For the text-containing cell, return its midpoint in [x, y] coordinate format. 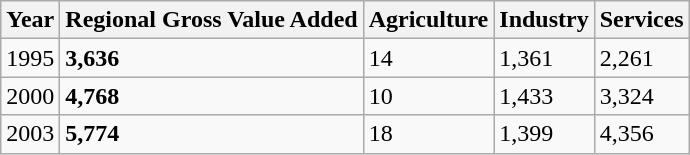
Industry [544, 20]
10 [428, 96]
3,324 [642, 96]
2003 [30, 134]
3,636 [212, 58]
2000 [30, 96]
1,399 [544, 134]
5,774 [212, 134]
2,261 [642, 58]
1995 [30, 58]
Year [30, 20]
Regional Gross Value Added [212, 20]
1,433 [544, 96]
4,768 [212, 96]
4,356 [642, 134]
1,361 [544, 58]
14 [428, 58]
18 [428, 134]
Agriculture [428, 20]
Services [642, 20]
